Find where the given text appears and provide that cell's center as [x, y] coordinate. 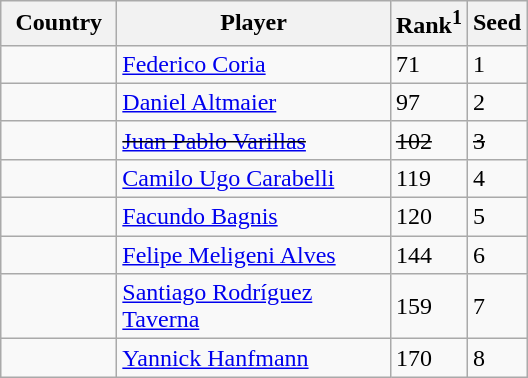
Juan Pablo Varillas [254, 140]
1 [496, 64]
71 [428, 64]
144 [428, 255]
2 [496, 102]
120 [428, 217]
Country [59, 24]
159 [428, 306]
3 [496, 140]
6 [496, 255]
Felipe Meligeni Alves [254, 255]
7 [496, 306]
8 [496, 358]
170 [428, 358]
Daniel Altmaier [254, 102]
Seed [496, 24]
4 [496, 178]
Santiago Rodríguez Taverna [254, 306]
Federico Coria [254, 64]
102 [428, 140]
Facundo Bagnis [254, 217]
97 [428, 102]
Rank1 [428, 24]
Camilo Ugo Carabelli [254, 178]
119 [428, 178]
Player [254, 24]
Yannick Hanfmann [254, 358]
5 [496, 217]
